Locate the cell with the specified text and output its [X, Y] center coordinate. 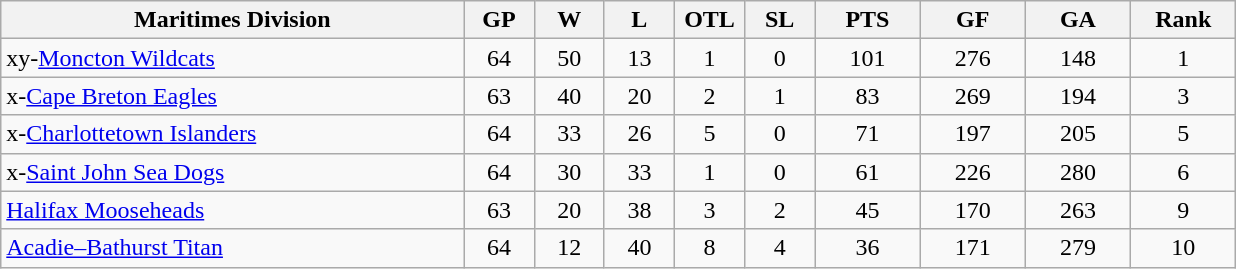
W [569, 20]
26 [639, 134]
x-Cape Breton Eagles [232, 96]
45 [868, 210]
13 [639, 58]
269 [972, 96]
30 [569, 172]
6 [1184, 172]
170 [972, 210]
50 [569, 58]
276 [972, 58]
8 [709, 248]
Acadie–Bathurst Titan [232, 248]
205 [1078, 134]
OTL [709, 20]
PTS [868, 20]
36 [868, 248]
197 [972, 134]
GP [499, 20]
Rank [1184, 20]
279 [1078, 248]
L [639, 20]
263 [1078, 210]
Halifax Mooseheads [232, 210]
101 [868, 58]
Maritimes Division [232, 20]
61 [868, 172]
9 [1184, 210]
10 [1184, 248]
71 [868, 134]
SL [780, 20]
x-Saint John Sea Dogs [232, 172]
226 [972, 172]
4 [780, 248]
GF [972, 20]
xy-Moncton Wildcats [232, 58]
280 [1078, 172]
83 [868, 96]
148 [1078, 58]
GA [1078, 20]
171 [972, 248]
194 [1078, 96]
12 [569, 248]
x-Charlottetown Islanders [232, 134]
38 [639, 210]
